Determine the [x, y] coordinate at the center of the cell enclosing the given text.  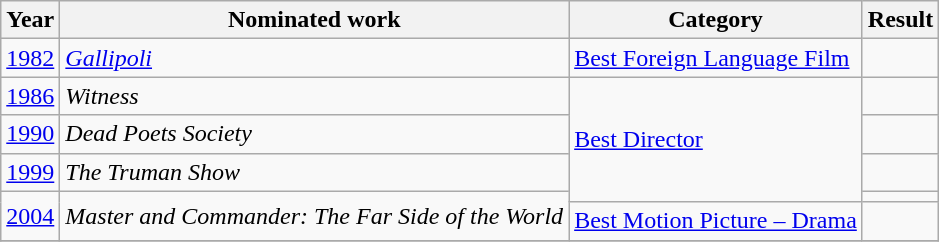
Best Director [716, 140]
Best Motion Picture – Drama [716, 221]
1999 [30, 172]
Nominated work [314, 20]
Dead Poets Society [314, 134]
Best Foreign Language Film [716, 58]
1986 [30, 96]
The Truman Show [314, 172]
1982 [30, 58]
Year [30, 20]
Gallipoli [314, 58]
Result [900, 20]
1990 [30, 134]
2004 [30, 216]
Master and Commander: The Far Side of the World [314, 216]
Witness [314, 96]
Category [716, 20]
